Search for the cell housing the specified text and yield its (x, y) center coordinate. 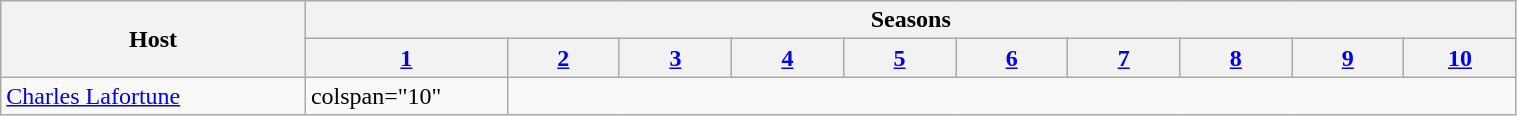
Host (154, 39)
8 (1236, 58)
4 (787, 58)
5 (900, 58)
1 (406, 58)
Charles Lafortune (154, 96)
7 (1124, 58)
colspan="10" (406, 96)
3 (675, 58)
2 (563, 58)
10 (1460, 58)
Seasons (910, 20)
6 (1012, 58)
9 (1348, 58)
